Find where the given text appears and provide that cell's center as (x, y) coordinate. 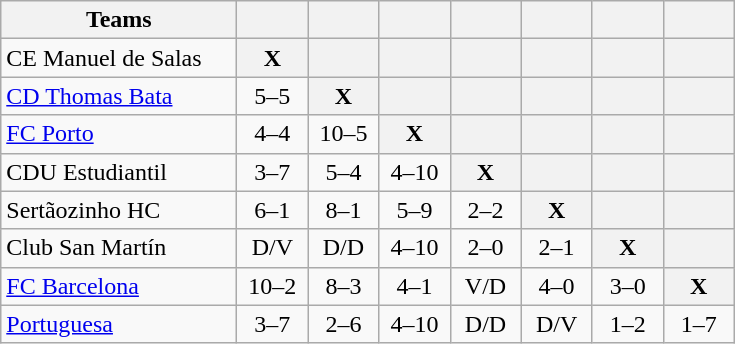
Portuguesa (119, 324)
1–7 (698, 324)
CD Thomas Bata (119, 96)
CDU Estudiantil (119, 172)
6–1 (272, 210)
10–5 (344, 134)
1–2 (628, 324)
8–3 (344, 286)
V/D (486, 286)
FC Porto (119, 134)
Sertãozinho HC (119, 210)
Club San Martín (119, 248)
10–2 (272, 286)
4–0 (556, 286)
Teams (119, 20)
4–4 (272, 134)
FC Barcelona (119, 286)
5–5 (272, 96)
8–1 (344, 210)
5–9 (414, 210)
CE Manuel de Salas (119, 58)
2–0 (486, 248)
3–0 (628, 286)
2–2 (486, 210)
2–1 (556, 248)
4–1 (414, 286)
5–4 (344, 172)
2–6 (344, 324)
